Extract the [x, y] coordinate from the center of the cell holding the provided text.  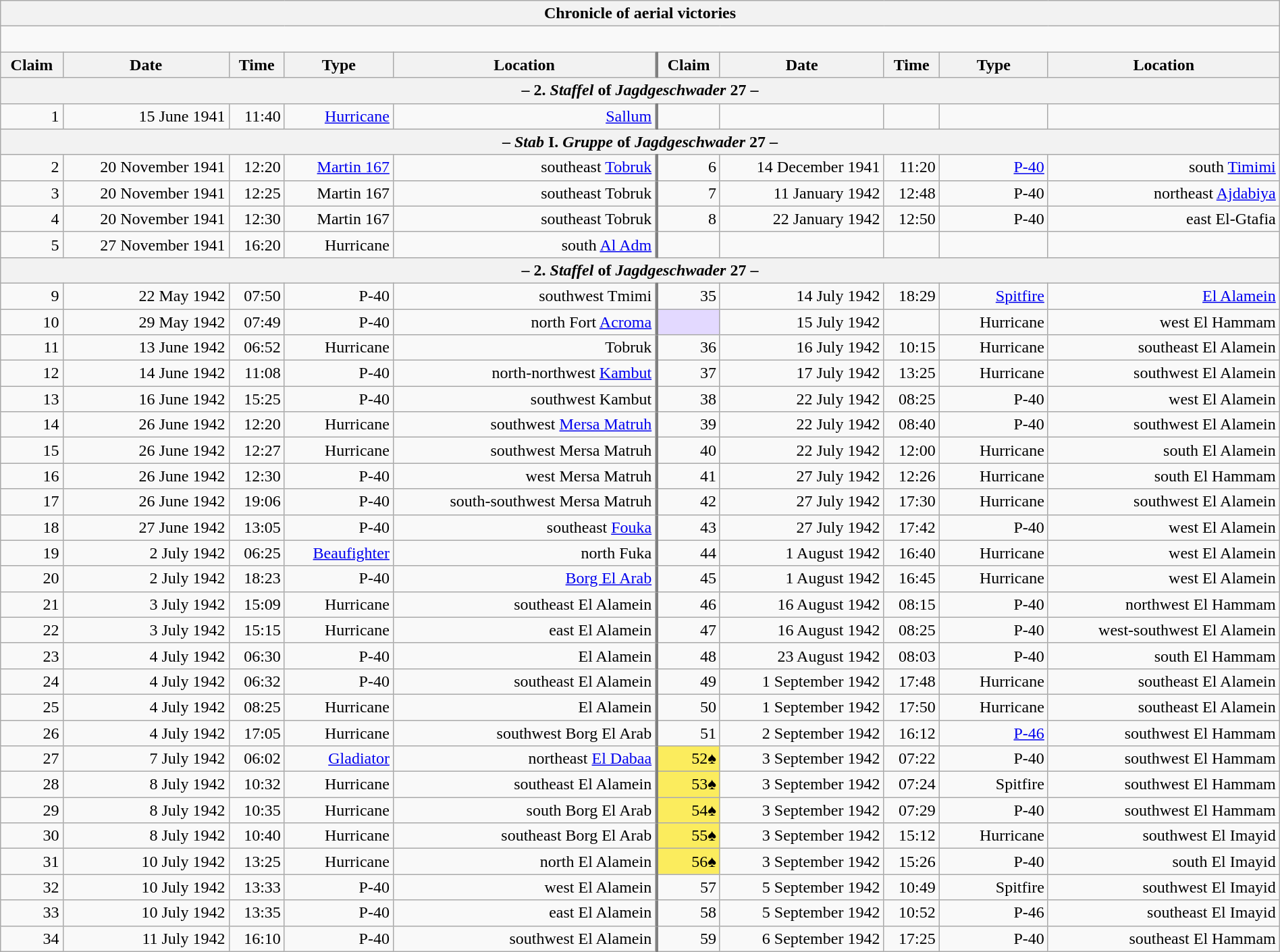
19:06 [257, 502]
16 [32, 476]
14 July 1942 [802, 296]
west El Hammam [1164, 322]
south Borg El Arab [525, 810]
8 [688, 219]
42 [688, 502]
11:40 [257, 116]
24 [32, 681]
17 July 1942 [802, 373]
southeast El Hammam [1164, 938]
23 August 1942 [802, 656]
south El Alamein [1164, 450]
14 June 1942 [146, 373]
northeast El Dabaa [525, 759]
36 [688, 348]
10:49 [911, 887]
54♠ [688, 810]
25 [32, 707]
10:52 [911, 913]
22 [32, 630]
– Stab I. Gruppe of Jagdgeschwader 27 – [640, 142]
10 [32, 322]
08:15 [911, 604]
13:35 [257, 913]
22 January 1942 [802, 219]
12:26 [911, 476]
16:45 [911, 579]
06:25 [257, 553]
08:03 [911, 656]
07:29 [911, 810]
9 [32, 296]
5 [32, 244]
31 [32, 862]
40 [688, 450]
15:25 [257, 399]
11:20 [911, 167]
14 December 1941 [802, 167]
1 [32, 116]
2 [32, 167]
north-northwest Kambut [525, 373]
northeast Ajdabiya [1164, 193]
38 [688, 399]
15:26 [911, 862]
43 [688, 527]
18 [32, 527]
22 May 1942 [146, 296]
southeast Borg El Arab [525, 836]
29 May 1942 [146, 322]
15 July 1942 [802, 322]
12:48 [911, 193]
11 [32, 348]
12 [32, 373]
58 [688, 913]
15:12 [911, 836]
16:20 [257, 244]
southeast Fouka [525, 527]
06:30 [257, 656]
2 September 1942 [802, 733]
17:48 [911, 681]
7 July 1942 [146, 759]
17 [32, 502]
17:50 [911, 707]
10:40 [257, 836]
16:40 [911, 553]
Sallum [525, 116]
07:24 [911, 785]
18:29 [911, 296]
15:15 [257, 630]
35 [688, 296]
06:02 [257, 759]
08:40 [911, 425]
56♠ [688, 862]
12:27 [257, 450]
44 [688, 553]
6 September 1942 [802, 938]
48 [688, 656]
41 [688, 476]
28 [32, 785]
49 [688, 681]
south Al Adm [525, 244]
10:35 [257, 810]
32 [32, 887]
west-southwest El Alamein [1164, 630]
Beaufighter [339, 553]
south-southwest Mersa Matruh [525, 502]
51 [688, 733]
13 June 1942 [146, 348]
6 [688, 167]
Chronicle of aerial victories [640, 14]
07:50 [257, 296]
south El Imayid [1164, 862]
east El-Gtafia [1164, 219]
34 [32, 938]
west Mersa Matruh [525, 476]
north El Alamein [525, 862]
17:25 [911, 938]
3 [32, 193]
southwest Tmimi [525, 296]
Tobruk [525, 348]
26 [32, 733]
30 [32, 836]
15 June 1941 [146, 116]
southeast El Imayid [1164, 913]
17:42 [911, 527]
33 [32, 913]
55♠ [688, 836]
29 [32, 810]
12:00 [911, 450]
47 [688, 630]
7 [688, 193]
15:09 [257, 604]
12:50 [911, 219]
20 [32, 579]
north Fort Acroma [525, 322]
17:05 [257, 733]
16:12 [911, 733]
15 [32, 450]
11 July 1942 [146, 938]
13 [32, 399]
Gladiator [339, 759]
Borg El Arab [525, 579]
12:25 [257, 193]
northwest El Hammam [1164, 604]
17:30 [911, 502]
4 [32, 219]
10:15 [911, 348]
16:10 [257, 938]
59 [688, 938]
07:22 [911, 759]
39 [688, 425]
46 [688, 604]
07:49 [257, 322]
53♠ [688, 785]
north Fuka [525, 553]
10:32 [257, 785]
06:32 [257, 681]
52♠ [688, 759]
19 [32, 553]
11:08 [257, 373]
06:52 [257, 348]
southwest Borg El Arab [525, 733]
37 [688, 373]
16 June 1942 [146, 399]
11 January 1942 [802, 193]
south Timimi [1164, 167]
23 [32, 656]
14 [32, 425]
13:05 [257, 527]
southwest Kambut [525, 399]
16 July 1942 [802, 348]
50 [688, 707]
13:33 [257, 887]
18:23 [257, 579]
57 [688, 887]
27 November 1941 [146, 244]
21 [32, 604]
27 June 1942 [146, 527]
27 [32, 759]
45 [688, 579]
